Identify which cell holds the provided text, then report its [x, y] central coordinate. 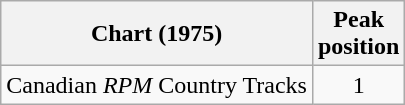
Canadian RPM Country Tracks [157, 85]
Chart (1975) [157, 34]
Peakposition [358, 34]
1 [358, 85]
